Find where the given text appears and provide that cell's center as (X, Y) coordinate. 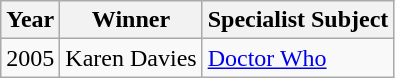
Year (30, 20)
2005 (30, 58)
Doctor Who (298, 58)
Karen Davies (131, 58)
Winner (131, 20)
Specialist Subject (298, 20)
